Search for the cell housing the specified text and yield its (x, y) center coordinate. 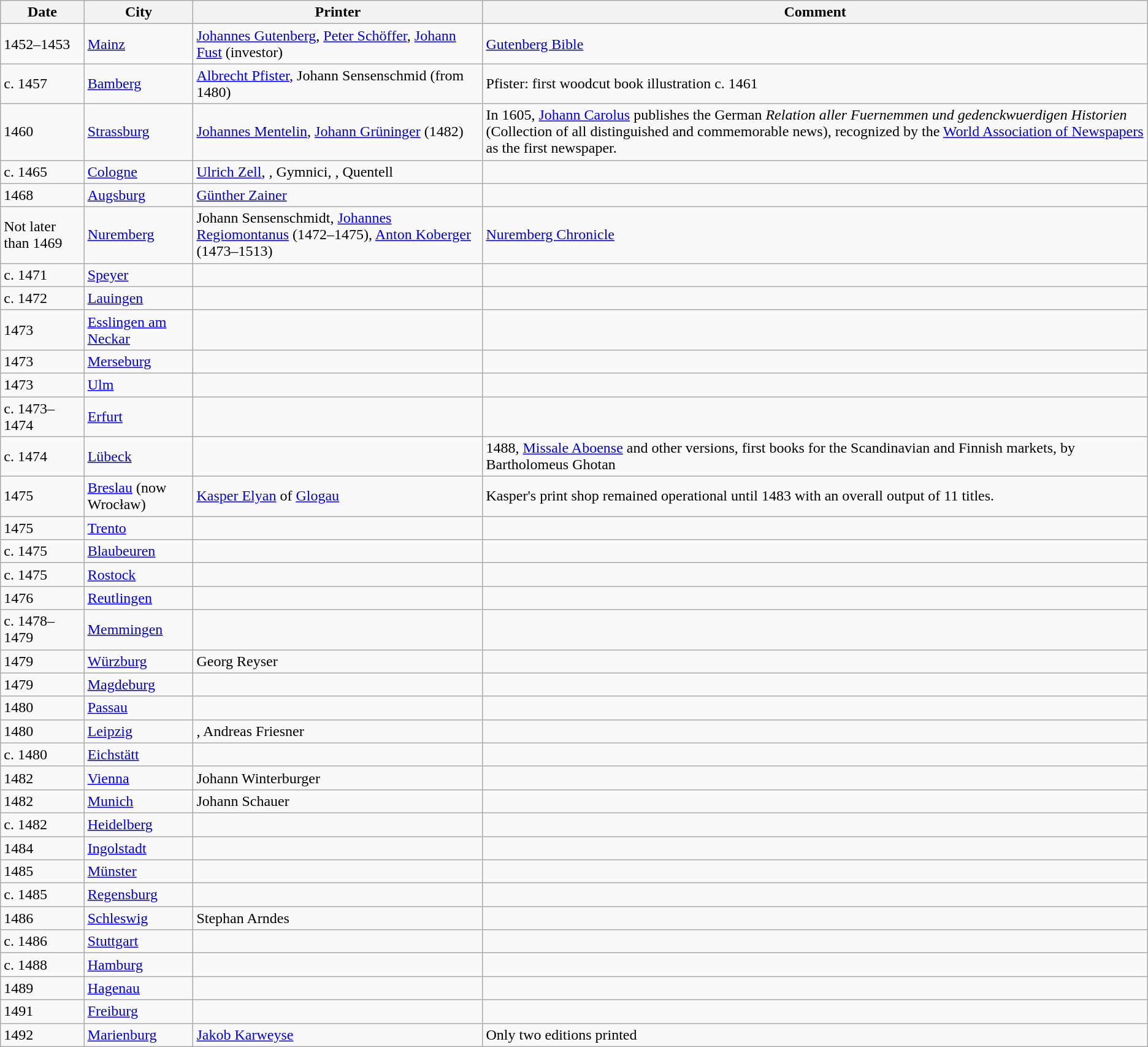
Speyer (139, 275)
Würzburg (139, 661)
Breslau (now Wrocław) (139, 497)
Stuttgart (139, 942)
Münster (139, 872)
Reutlingen (139, 598)
Ingolstadt (139, 848)
c. 1486 (42, 942)
Date (42, 12)
c. 1482 (42, 824)
Johannes Mentelin, Johann Grüninger (1482) (338, 132)
Vienna (139, 778)
Bamberg (139, 83)
Eichstätt (139, 754)
Heidelberg (139, 824)
Freiburg (139, 1011)
c. 1471 (42, 275)
Printer (338, 12)
1484 (42, 848)
Georg Reyser (338, 661)
Augsburg (139, 195)
Hamburg (139, 965)
Magdeburg (139, 685)
Regensburg (139, 895)
Hagenau (139, 988)
Merseburg (139, 361)
c. 1474 (42, 456)
1468 (42, 195)
Rostock (139, 575)
Günther Zainer (338, 195)
c. 1488 (42, 965)
c. 1485 (42, 895)
Albrecht Pfister, Johann Sensenschmid (from 1480) (338, 83)
Schleswig (139, 918)
1476 (42, 598)
Nuremberg Chronicle (815, 235)
Erfurt (139, 416)
Strassburg (139, 132)
Marienburg (139, 1035)
Johann Sensenschmidt, Johannes Regiomontanus (1472–1475), Anton Koberger (1473–1513) (338, 235)
Munich (139, 801)
1486 (42, 918)
1452–1453 (42, 44)
, Andreas Friesner (338, 731)
Esslingen am Neckar (139, 330)
Cologne (139, 172)
Mainz (139, 44)
1460 (42, 132)
Gutenberg Bible (815, 44)
Only two editions printed (815, 1035)
Jakob Karweyse (338, 1035)
Ulm (139, 385)
c. 1473–1474 (42, 416)
Passau (139, 708)
Johannes Gutenberg, Peter Schöffer, Johann Fust (investor) (338, 44)
1489 (42, 988)
1485 (42, 872)
Pfister: first woodcut book illustration c. 1461 (815, 83)
Blaubeuren (139, 551)
c. 1465 (42, 172)
c. 1478–1479 (42, 629)
1491 (42, 1011)
City (139, 12)
Lübeck (139, 456)
Leipzig (139, 731)
Nuremberg (139, 235)
c. 1472 (42, 298)
Ulrich Zell, , Gymnici, , Quentell (338, 172)
Lauingen (139, 298)
Johann Winterburger (338, 778)
Comment (815, 12)
Not later than 1469 (42, 235)
Johann Schauer (338, 801)
c. 1480 (42, 754)
1492 (42, 1035)
Trento (139, 528)
Kasper Elyan of Glogau (338, 497)
c. 1457 (42, 83)
Stephan Arndes (338, 918)
1488, Missale Aboense and other versions, first books for the Scandinavian and Finnish markets, by Bartholomeus Ghotan (815, 456)
Kasper's print shop remained operational until 1483 with an overall output of 11 titles. (815, 497)
Memmingen (139, 629)
